From the cell containing the given text, extract its center point as (X, Y) coordinate. 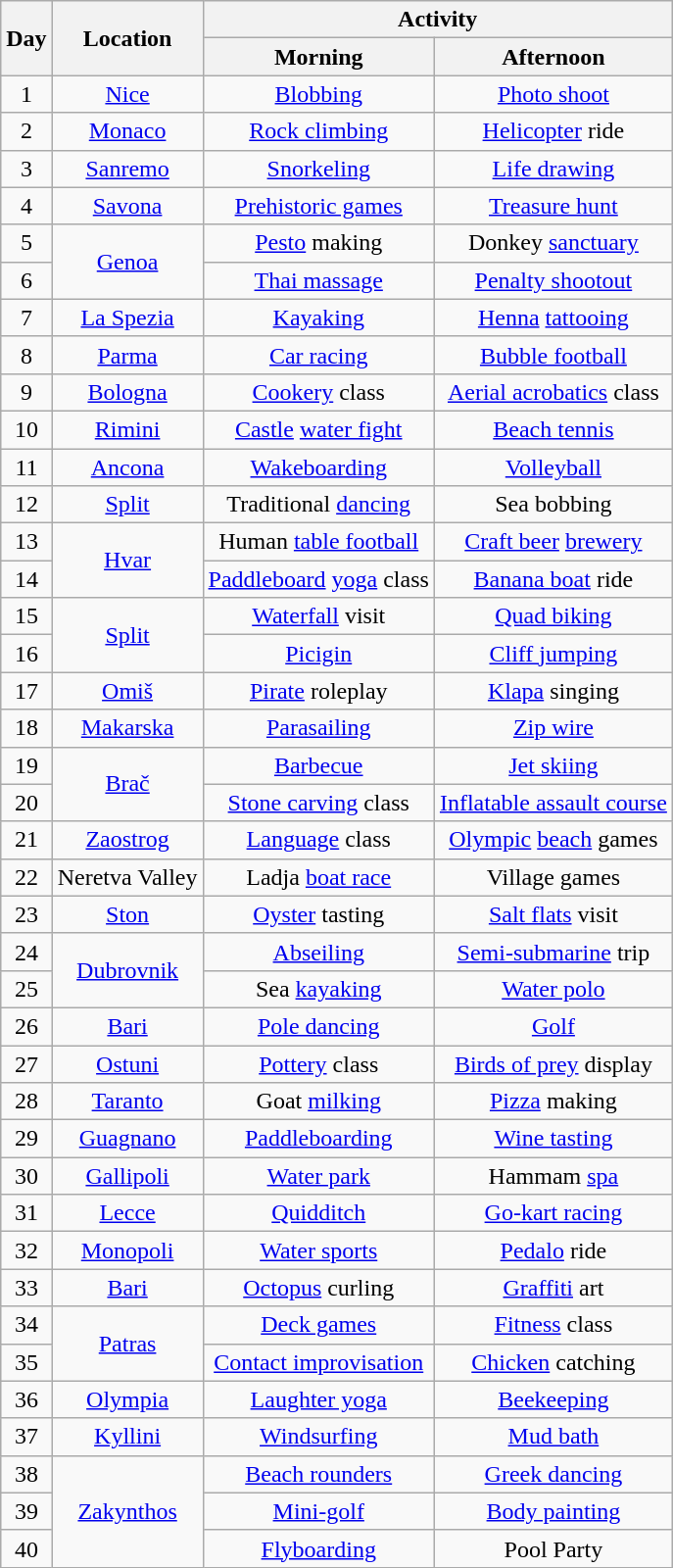
Photo shoot (553, 94)
Makarska (127, 728)
Laughter yoga (318, 1399)
17 (26, 691)
28 (26, 1102)
9 (26, 392)
Barbecue (318, 765)
2 (26, 131)
Jet skiing (553, 765)
Pole dancing (318, 1026)
Activity (437, 20)
Thai massage (318, 280)
Rimini (127, 429)
Pirate roleplay (318, 691)
20 (26, 803)
21 (26, 840)
Graffiti art (553, 1288)
14 (26, 579)
Parasailing (318, 728)
Volleyball (553, 467)
11 (26, 467)
Beach rounders (318, 1474)
Kayaking (318, 318)
Life drawing (553, 169)
35 (26, 1362)
18 (26, 728)
Monopoli (127, 1250)
Prehistoric games (318, 206)
Castle water fight (318, 429)
Water polo (553, 989)
Blobbing (318, 94)
Car racing (318, 355)
Dubrovnik (127, 970)
Bubble football (553, 355)
29 (26, 1139)
Octopus curling (318, 1288)
Treasure hunt (553, 206)
Genoa (127, 262)
10 (26, 429)
Golf (553, 1026)
Ladja boat race (318, 877)
Quidditch (318, 1213)
Paddleboarding (318, 1139)
Windsurfing (318, 1437)
26 (26, 1026)
Waterfall visit (318, 616)
1 (26, 94)
La Spezia (127, 318)
Location (127, 38)
Picigin (318, 654)
Go-kart racing (553, 1213)
32 (26, 1250)
Kyllini (127, 1437)
Hvar (127, 561)
Abseiling (318, 952)
Banana boat ride (553, 579)
13 (26, 542)
22 (26, 877)
39 (26, 1511)
8 (26, 355)
Deck games (318, 1325)
Parma (127, 355)
Wine tasting (553, 1139)
15 (26, 616)
Pizza making (553, 1102)
19 (26, 765)
Cliff jumping (553, 654)
12 (26, 505)
37 (26, 1437)
Klapa singing (553, 691)
4 (26, 206)
Flyboarding (318, 1548)
40 (26, 1548)
Goat milking (318, 1102)
Hammam spa (553, 1176)
Beach tennis (553, 429)
Sanremo (127, 169)
Afternoon (553, 57)
38 (26, 1474)
Craft beer brewery (553, 542)
Birds of prey display (553, 1063)
Omiš (127, 691)
Village games (553, 877)
Donkey sanctuary (553, 243)
Brač (127, 784)
Lecce (127, 1213)
Mini-golf (318, 1511)
Zip wire (553, 728)
Morning (318, 57)
Human table football (318, 542)
5 (26, 243)
16 (26, 654)
Quad biking (553, 616)
31 (26, 1213)
Savona (127, 206)
Pesto making (318, 243)
Water sports (318, 1250)
Body painting (553, 1511)
Cookery class (318, 392)
Penalty shootout (553, 280)
Olympia (127, 1399)
3 (26, 169)
Ancona (127, 467)
36 (26, 1399)
Ostuni (127, 1063)
Henna tattooing (553, 318)
Traditional dancing (318, 505)
Day (26, 38)
7 (26, 318)
Taranto (127, 1102)
Mud bath (553, 1437)
25 (26, 989)
Paddleboard yoga class (318, 579)
Stone carving class (318, 803)
Sea kayaking (318, 989)
6 (26, 280)
Zakynthos (127, 1511)
Chicken catching (553, 1362)
Beekeeping (553, 1399)
Water park (318, 1176)
Guagnano (127, 1139)
Sea bobbing (553, 505)
Nice (127, 94)
Bologna (127, 392)
Aerial acrobatics class (553, 392)
Pedalo ride (553, 1250)
Inflatable assault course (553, 803)
34 (26, 1325)
Monaco (127, 131)
Neretva Valley (127, 877)
Snorkeling (318, 169)
27 (26, 1063)
Semi-submarine trip (553, 952)
23 (26, 914)
Language class (318, 840)
30 (26, 1176)
Fitness class (553, 1325)
Wakeboarding (318, 467)
Contact improvisation (318, 1362)
Pottery class (318, 1063)
Rock climbing (318, 131)
Greek dancing (553, 1474)
Patras (127, 1344)
Oyster tasting (318, 914)
Zaostrog (127, 840)
Pool Party (553, 1548)
Olympic beach games (553, 840)
Ston (127, 914)
Gallipoli (127, 1176)
33 (26, 1288)
Helicopter ride (553, 131)
Salt flats visit (553, 914)
24 (26, 952)
